Extract the [X, Y] coordinate from the center of the cell holding the provided text.  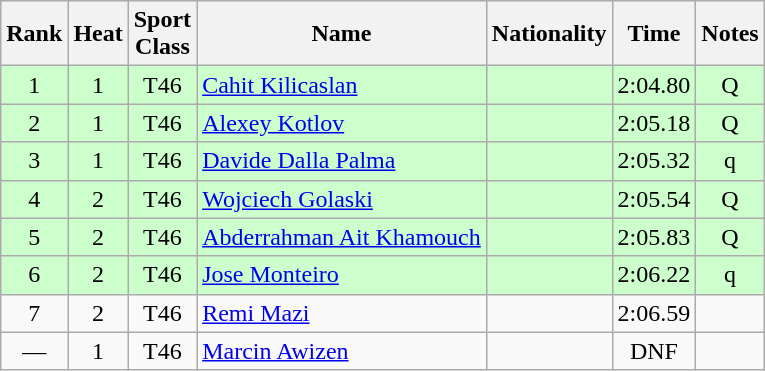
Alexey Kotlov [342, 123]
7 [34, 313]
2:05.18 [654, 123]
2:04.80 [654, 85]
2:06.22 [654, 275]
2:05.32 [654, 161]
3 [34, 161]
2:05.83 [654, 237]
Marcin Awizen [342, 351]
Name [342, 34]
Remi Mazi [342, 313]
2:06.59 [654, 313]
5 [34, 237]
Time [654, 34]
Abderrahman Ait Khamouch [342, 237]
Rank [34, 34]
Notes [730, 34]
Cahit Kilicaslan [342, 85]
DNF [654, 351]
Davide Dalla Palma [342, 161]
Jose Monteiro [342, 275]
4 [34, 199]
Nationality [549, 34]
— [34, 351]
Heat [98, 34]
Wojciech Golaski [342, 199]
6 [34, 275]
SportClass [162, 34]
2:05.54 [654, 199]
